Pinpoint the cell where the given text exists, returning its (X, Y) midpoint coordinate. 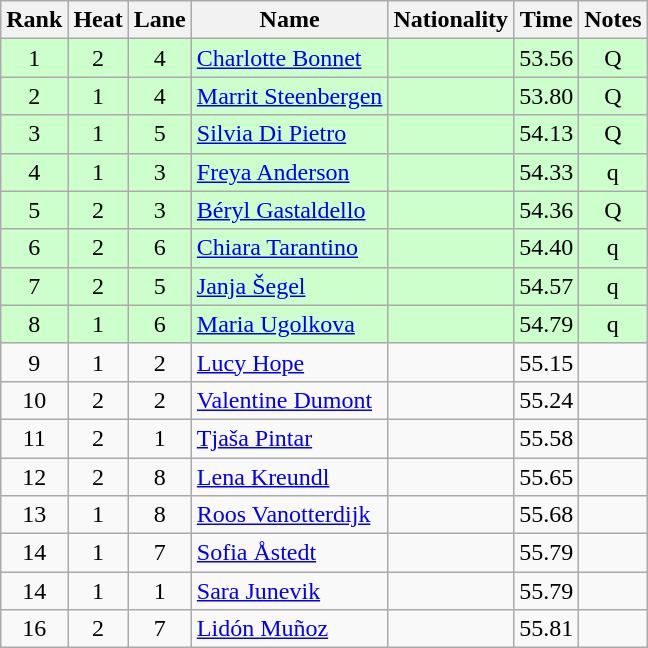
Valentine Dumont (290, 400)
55.65 (546, 477)
11 (34, 438)
55.68 (546, 515)
Marrit Steenbergen (290, 96)
54.33 (546, 172)
55.24 (546, 400)
54.13 (546, 134)
16 (34, 629)
Maria Ugolkova (290, 324)
Rank (34, 20)
53.80 (546, 96)
Lidón Muñoz (290, 629)
Notes (613, 20)
9 (34, 362)
55.58 (546, 438)
54.57 (546, 286)
12 (34, 477)
13 (34, 515)
Sara Junevik (290, 591)
Chiara Tarantino (290, 248)
10 (34, 400)
54.36 (546, 210)
Janja Šegel (290, 286)
53.56 (546, 58)
Time (546, 20)
54.79 (546, 324)
Roos Vanotterdijk (290, 515)
Nationality (451, 20)
Lucy Hope (290, 362)
Sofia Åstedt (290, 553)
Tjaša Pintar (290, 438)
54.40 (546, 248)
Name (290, 20)
Freya Anderson (290, 172)
Silvia Di Pietro (290, 134)
Heat (98, 20)
55.15 (546, 362)
Lena Kreundl (290, 477)
Lane (160, 20)
Charlotte Bonnet (290, 58)
Béryl Gastaldello (290, 210)
55.81 (546, 629)
